Determine the (x, y) coordinate at the center of the cell enclosing the given text.  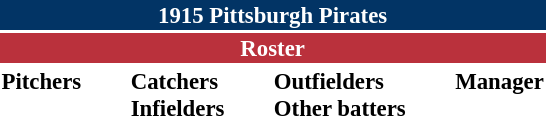
Roster (272, 48)
1915 Pittsburgh Pirates (272, 15)
